Pinpoint the cell where the given text exists, returning its [x, y] midpoint coordinate. 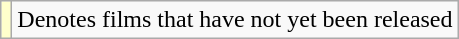
Denotes films that have not yet been released [235, 20]
